Determine the (x, y) coordinate at the center of the cell enclosing the given text.  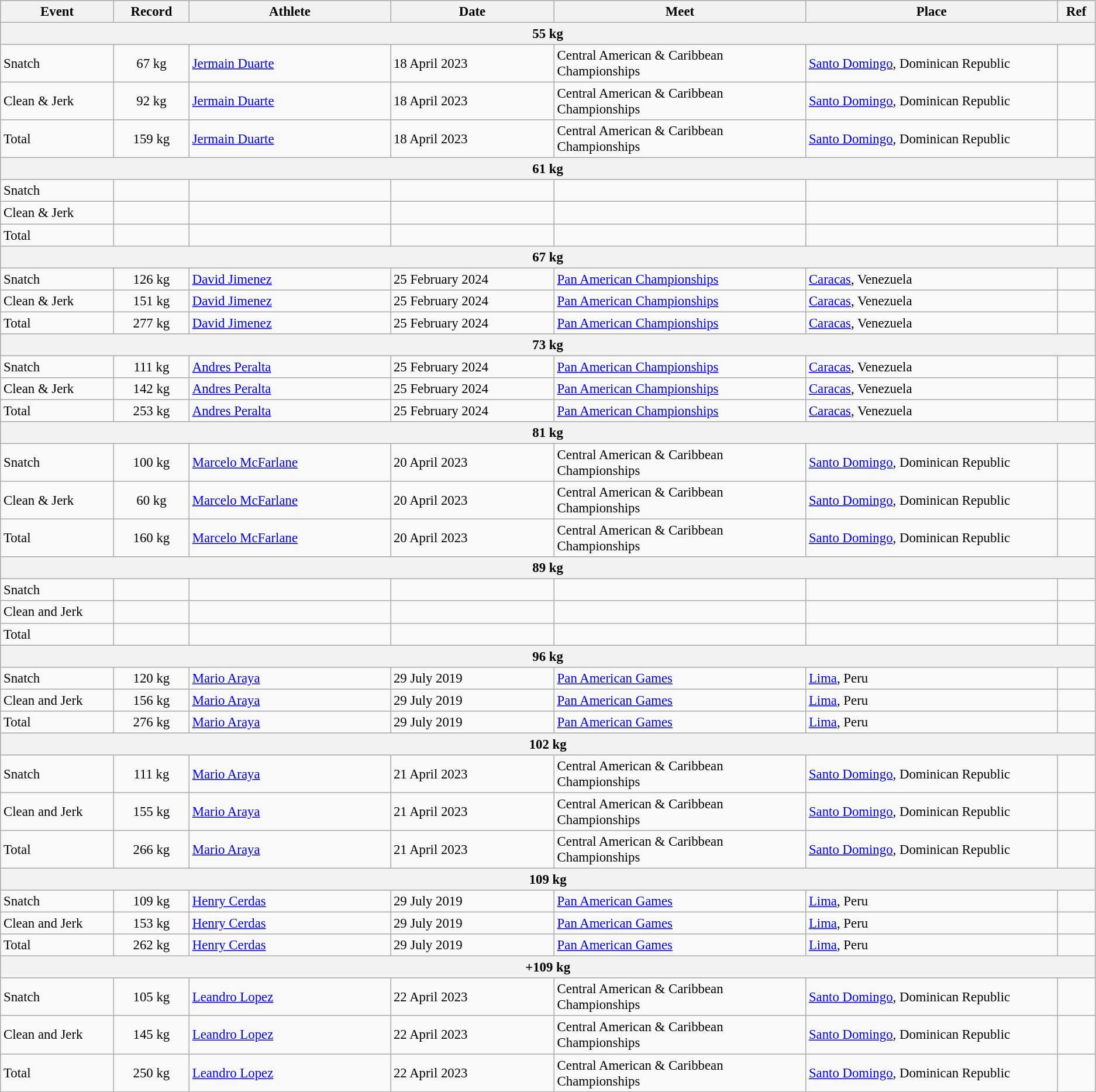
266 kg (151, 849)
89 kg (548, 568)
159 kg (151, 139)
73 kg (548, 345)
+109 kg (548, 967)
Record (151, 12)
145 kg (151, 1035)
Date (473, 12)
142 kg (151, 389)
253 kg (151, 411)
277 kg (151, 323)
Athlete (289, 12)
160 kg (151, 538)
153 kg (151, 924)
Ref (1076, 12)
81 kg (548, 433)
Meet (680, 12)
102 kg (548, 744)
126 kg (151, 279)
96 kg (548, 656)
Event (57, 12)
120 kg (151, 678)
155 kg (151, 812)
151 kg (151, 301)
156 kg (151, 700)
Place (932, 12)
60 kg (151, 501)
262 kg (151, 945)
55 kg (548, 34)
276 kg (151, 722)
105 kg (151, 997)
250 kg (151, 1073)
100 kg (151, 463)
92 kg (151, 102)
61 kg (548, 169)
